Locate the cell with the specified text and output its (x, y) center coordinate. 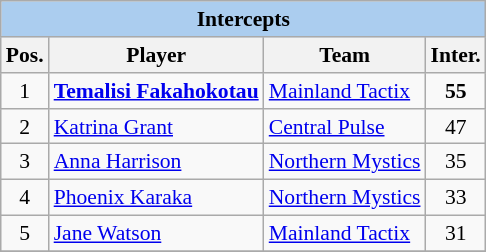
Katrina Grant (156, 126)
Player (156, 55)
31 (456, 233)
4 (25, 197)
Central Pulse (345, 126)
1 (25, 91)
Phoenix Karaka (156, 197)
2 (25, 126)
Jane Watson (156, 233)
55 (456, 91)
5 (25, 233)
Pos. (25, 55)
Temalisi Fakahokotau (156, 91)
Team (345, 55)
35 (456, 162)
3 (25, 162)
Intercepts (244, 19)
Anna Harrison (156, 162)
33 (456, 197)
Inter. (456, 55)
47 (456, 126)
